From the cell containing the given text, extract its center point as [x, y] coordinate. 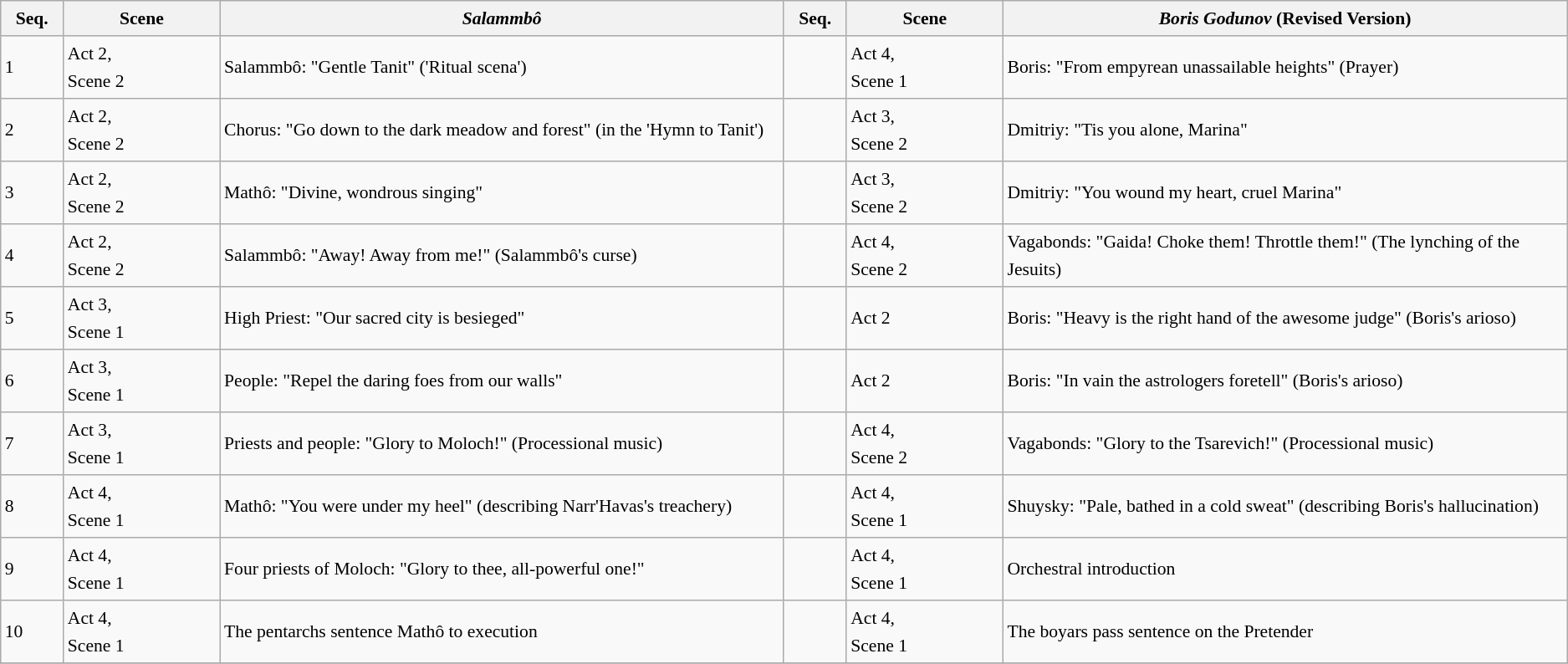
Boris: "Heavy is the right hand of the awesome judge" (Boris's arioso) [1285, 318]
Salammbô: "Away! Away from me!" (Salammbô's curse) [502, 256]
Boris: "From empyrean unassailable heights" (Prayer) [1285, 69]
Shuysky: "Pale, bathed in a cold sweat" (describing Boris's hallucination) [1285, 507]
Priests and people: "Glory to Moloch!" (Processional music) [502, 443]
People: "Repel the daring foes from our walls" [502, 381]
9 [32, 569]
Boris: "In vain the astrologers foretell" (Boris's arioso) [1285, 381]
6 [32, 381]
2 [32, 130]
4 [32, 256]
Salammbô [502, 18]
Orchestral introduction [1285, 569]
1 [32, 69]
Salammbô: "Gentle Tanit" ('Ritual scena') [502, 69]
The boyars pass sentence on the Pretender [1285, 632]
Vagabonds: "Gaida! Choke them! Throttle them!" (The lynching of the Jesuits) [1285, 256]
Dmitriy: "Tis you alone, Marina" [1285, 130]
Four priests of Moloch: "Glory to thee, all-powerful one!" [502, 569]
3 [32, 194]
Vagabonds: "Glory to the Tsarevich!" (Processional music) [1285, 443]
5 [32, 318]
High Priest: "Our sacred city is besieged" [502, 318]
The pentarchs sentence Mathô to execution [502, 632]
Mathô: "You were under my heel" (describing Narr'Havas's treachery) [502, 507]
Dmitriy: "You wound my heart, cruel Marina" [1285, 194]
7 [32, 443]
Mathô: "Divine, wondrous singing" [502, 194]
8 [32, 507]
Boris Godunov (Revised Version) [1285, 18]
10 [32, 632]
Chorus: "Go down to the dark meadow and forest" (in the 'Hymn to Tanit') [502, 130]
